Return the (X, Y) coordinate for the center point of the cell that contains the specified text.  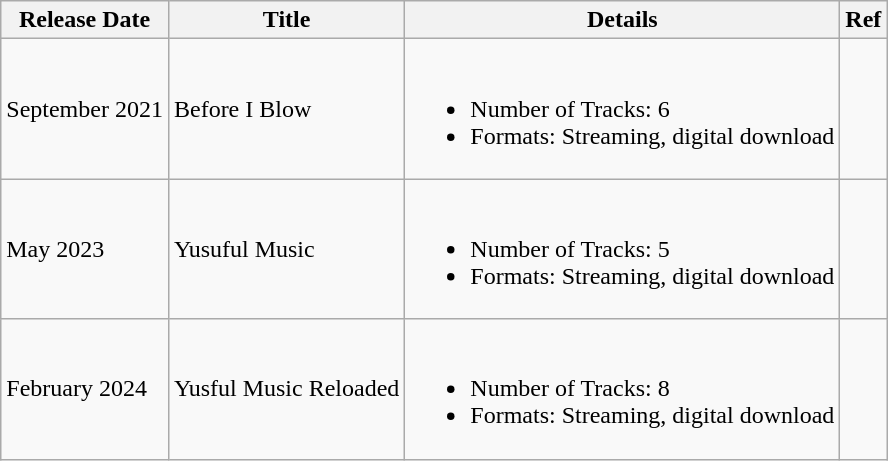
February 2024 (85, 389)
Before I Blow (286, 109)
Number of Tracks: 6Formats: Streaming, digital download (622, 109)
Yusful Music Reloaded (286, 389)
Title (286, 20)
Details (622, 20)
Release Date (85, 20)
Yusuful Music (286, 249)
Number of Tracks: 5Formats: Streaming, digital download (622, 249)
May 2023 (85, 249)
September 2021 (85, 109)
Ref (864, 20)
Number of Tracks: 8Formats: Streaming, digital download (622, 389)
